Locate the cell with the specified text and output its (x, y) center coordinate. 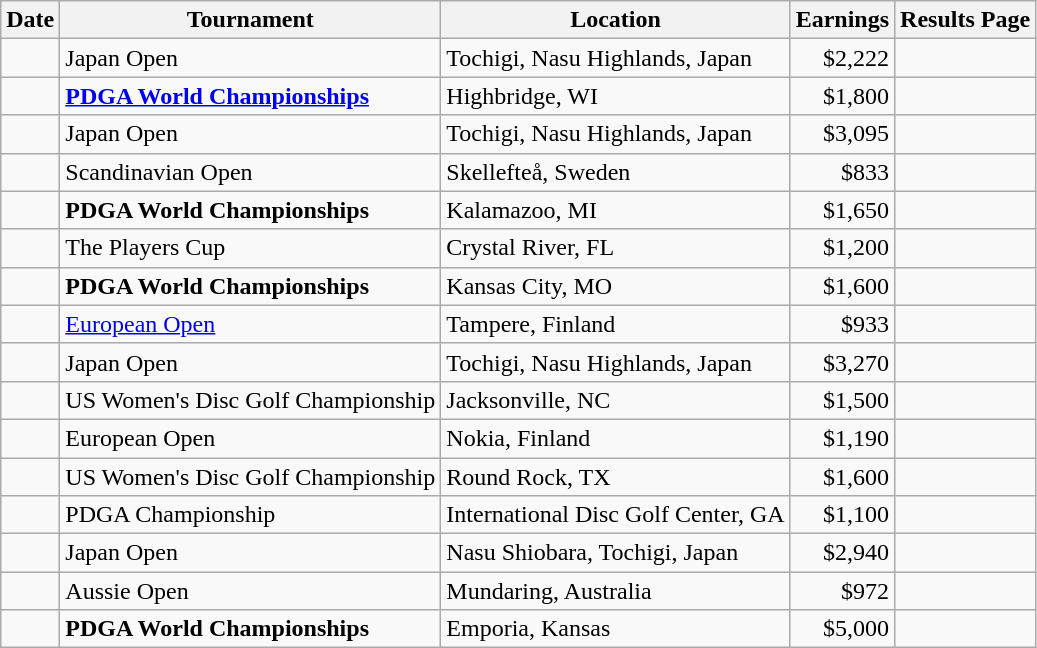
$1,500 (842, 400)
The Players Cup (250, 248)
$2,940 (842, 553)
Jacksonville, NC (616, 400)
Mundaring, Australia (616, 591)
$1,800 (842, 96)
Emporia, Kansas (616, 629)
International Disc Golf Center, GA (616, 515)
Aussie Open (250, 591)
Highbridge, WI (616, 96)
Scandinavian Open (250, 172)
$1,650 (842, 210)
Earnings (842, 20)
Date (30, 20)
$1,100 (842, 515)
Results Page (966, 20)
Kansas City, MO (616, 286)
$3,270 (842, 362)
Tampere, Finland (616, 324)
Kalamazoo, MI (616, 210)
$972 (842, 591)
$1,190 (842, 438)
Tournament (250, 20)
$2,222 (842, 58)
$1,200 (842, 248)
Nasu Shiobara, Tochigi, Japan (616, 553)
Skellefteå, Sweden (616, 172)
Nokia, Finland (616, 438)
$5,000 (842, 629)
$933 (842, 324)
PDGA Championship (250, 515)
Location (616, 20)
$833 (842, 172)
$3,095 (842, 134)
Round Rock, TX (616, 477)
Crystal River, FL (616, 248)
